Output the [x, y] coordinate of the center of the cell containing the given text.  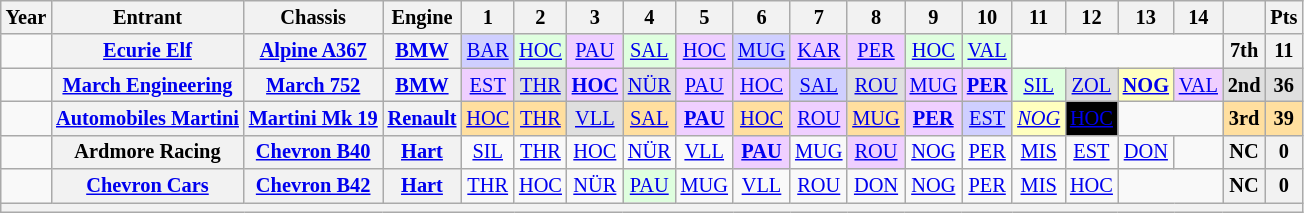
3 [595, 17]
March 752 [314, 85]
Entrant [148, 17]
3rd [1244, 118]
Chevron B40 [314, 152]
Year [26, 17]
Chassis [314, 17]
39 [1284, 118]
ZOL [1092, 85]
7th [1244, 51]
Alpine A367 [314, 51]
Chevron B42 [314, 186]
6 [762, 17]
Pts [1284, 17]
2nd [1244, 85]
KAR [818, 51]
Chevron Cars [148, 186]
7 [818, 17]
Ardmore Racing [148, 152]
8 [876, 17]
14 [1198, 17]
Renault [422, 118]
36 [1284, 85]
Automobiles Martini [148, 118]
Ecurie Elf [148, 51]
13 [1146, 17]
March Engineering [148, 85]
9 [934, 17]
Engine [422, 17]
5 [704, 17]
4 [650, 17]
Martini Mk 19 [314, 118]
10 [987, 17]
1 [488, 17]
BAR [488, 51]
12 [1092, 17]
2 [540, 17]
